Pinpoint the cell where the given text exists, returning its (X, Y) midpoint coordinate. 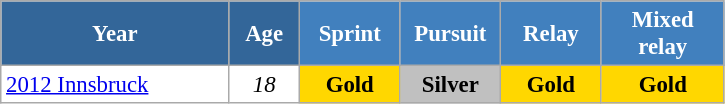
18 (264, 85)
Silver (450, 85)
Year (115, 34)
Relay (552, 34)
Mixed relay (662, 34)
Sprint (350, 34)
Age (264, 34)
Pursuit (450, 34)
2012 Innsbruck (115, 85)
